Return the (x, y) coordinate for the center point of the cell that contains the specified text.  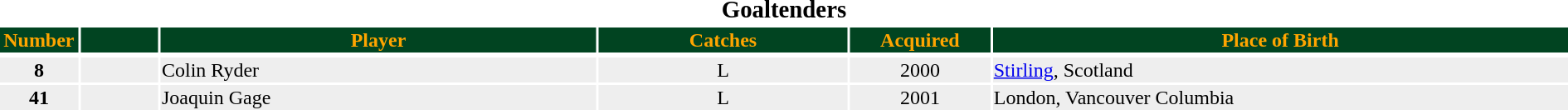
8 (39, 70)
Joaquin Gage (378, 97)
2001 (919, 97)
Acquired (919, 40)
Place of Birth (1280, 40)
Catches (723, 40)
Player (378, 40)
Colin Ryder (378, 70)
2000 (919, 70)
Number (39, 40)
Stirling, Scotland (1280, 70)
London, Vancouver Columbia (1280, 97)
41 (39, 97)
